Provide the (x, y) coordinate of the cell's center where the given text is located.  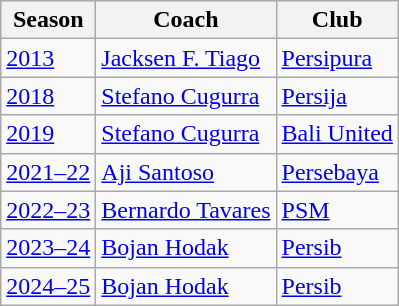
Aji Santoso (186, 172)
Season (48, 20)
2021–22 (48, 172)
Club (337, 20)
Coach (186, 20)
Persebaya (337, 172)
2013 (48, 58)
Bernardo Tavares (186, 210)
2022–23 (48, 210)
PSM (337, 210)
2019 (48, 134)
2023–24 (48, 248)
Bali United (337, 134)
Persipura (337, 58)
2024–25 (48, 286)
Persija (337, 96)
Jacksen F. Tiago (186, 58)
2018 (48, 96)
